Identify which cell holds the provided text, then report its (x, y) central coordinate. 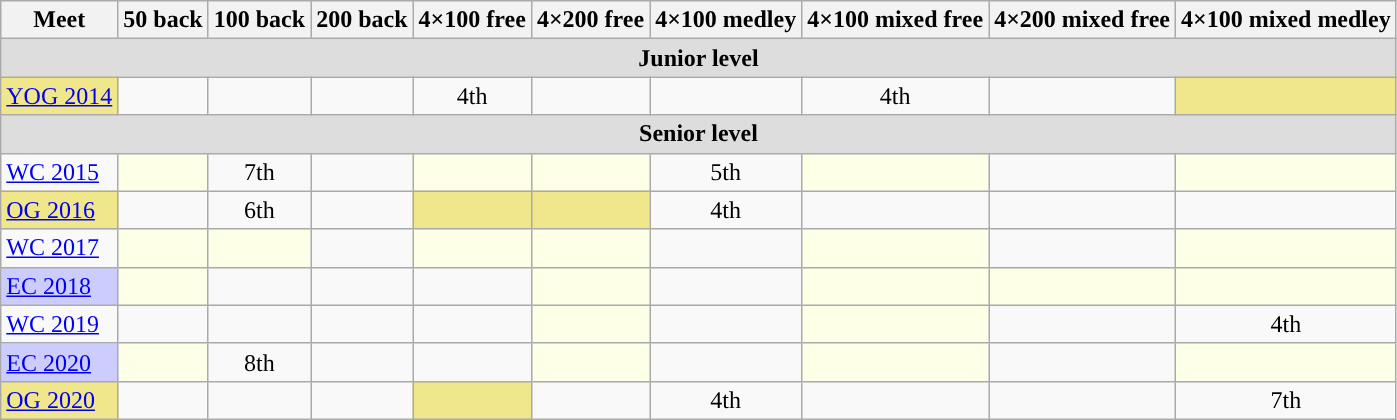
6th (259, 210)
4×100 mixed medley (1286, 20)
EC 2020 (60, 362)
4×200 free (590, 20)
4×100 medley (726, 20)
50 back (163, 20)
200 back (362, 20)
4×200 mixed free (1082, 20)
WC 2017 (60, 248)
4×100 free (472, 20)
Meet (60, 20)
Junior level (698, 58)
YOG 2014 (60, 96)
WC 2019 (60, 324)
Senior level (698, 134)
OG 2016 (60, 210)
100 back (259, 20)
5th (726, 172)
EC 2018 (60, 286)
OG 2020 (60, 400)
4×100 mixed free (896, 20)
8th (259, 362)
WC 2015 (60, 172)
